Identify which cell holds the provided text, then report its [x, y] central coordinate. 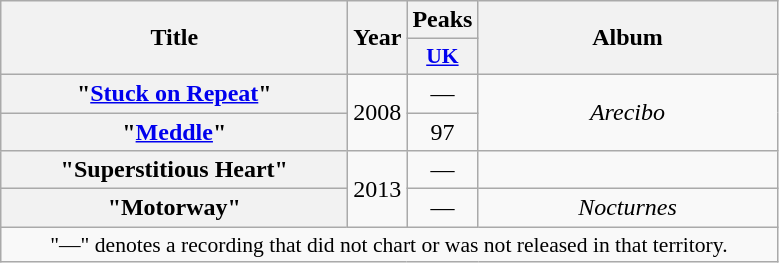
Arecibo [628, 112]
Year [378, 38]
"Meddle" [174, 131]
"—" denotes a recording that did not chart or was not released in that territory. [389, 245]
Peaks [442, 20]
UK [442, 57]
Title [174, 38]
"Stuck on Repeat" [174, 93]
2013 [378, 189]
97 [442, 131]
Album [628, 38]
Nocturnes [628, 208]
2008 [378, 112]
"Motorway" [174, 208]
"Superstitious Heart" [174, 170]
